Extract the (x, y) coordinate from the center of the cell holding the provided text.  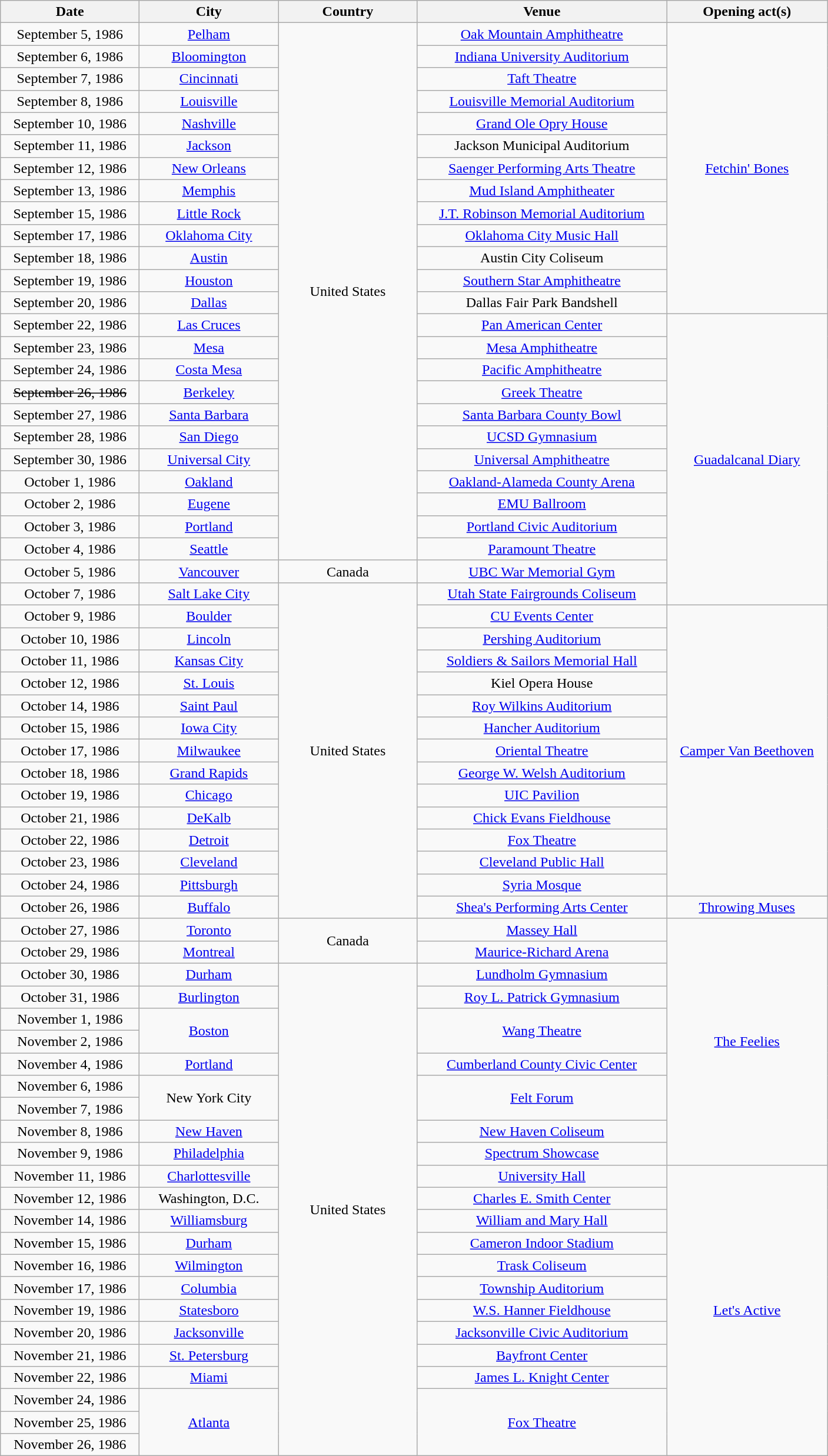
James L. Knight Center (542, 1378)
November 24, 1986 (70, 1400)
October 31, 1986 (70, 997)
Las Cruces (209, 325)
Wang Theatre (542, 1031)
Detroit (209, 840)
Venue (542, 12)
George W. Welsh Auditorium (542, 773)
Statesboro (209, 1310)
November 11, 1986 (70, 1176)
Charles E. Smith Center (542, 1198)
Dallas Fair Park Bandshell (542, 303)
Trask Coliseum (542, 1265)
Mesa Amphitheatre (542, 348)
New York City (209, 1098)
Throwing Muses (747, 907)
Mesa (209, 348)
Universal City (209, 459)
September 12, 1986 (70, 168)
November 6, 1986 (70, 1087)
October 9, 1986 (70, 616)
City (209, 12)
October 27, 1986 (70, 929)
October 17, 1986 (70, 751)
October 26, 1986 (70, 907)
Indiana University Auditorium (542, 56)
Vancouver (209, 571)
University Hall (542, 1176)
Southern Star Amphitheatre (542, 281)
November 15, 1986 (70, 1243)
Cameron Indoor Stadium (542, 1243)
October 4, 1986 (70, 549)
October 30, 1986 (70, 974)
September 13, 1986 (70, 191)
Greek Theatre (542, 392)
Bloomington (209, 56)
October 7, 1986 (70, 594)
Pacific Amphitheatre (542, 370)
September 8, 1986 (70, 101)
Taft Theatre (542, 79)
October 5, 1986 (70, 571)
Austin City Coliseum (542, 258)
Boulder (209, 616)
Paramount Theatre (542, 549)
October 12, 1986 (70, 684)
Dallas (209, 303)
November 16, 1986 (70, 1265)
Roy Wilkins Auditorium (542, 706)
October 11, 1986 (70, 661)
Santa Barbara (209, 415)
Miami (209, 1378)
Saint Paul (209, 706)
Oklahoma City (209, 235)
September 11, 1986 (70, 146)
Burlington (209, 997)
Maurice-Richard Arena (542, 952)
Jacksonville (209, 1332)
November 26, 1986 (70, 1445)
New Haven (209, 1131)
November 22, 1986 (70, 1378)
Jackson (209, 146)
UBC War Memorial Gym (542, 571)
Shea's Performing Arts Center (542, 907)
Bayfront Center (542, 1355)
Grand Ole Opry House (542, 124)
Country (348, 12)
November 19, 1986 (70, 1310)
September 19, 1986 (70, 281)
Kansas City (209, 661)
Pan American Center (542, 325)
November 21, 1986 (70, 1355)
Milwaukee (209, 751)
September 18, 1986 (70, 258)
Lincoln (209, 638)
Oakland (209, 482)
New Haven Coliseum (542, 1131)
Eugene (209, 504)
Syria Mosque (542, 885)
September 10, 1986 (70, 124)
September 17, 1986 (70, 235)
Chicago (209, 795)
November 4, 1986 (70, 1064)
November 1, 1986 (70, 1019)
Felt Forum (542, 1098)
November 12, 1986 (70, 1198)
Salt Lake City (209, 594)
Soldiers & Sailors Memorial Hall (542, 661)
September 24, 1986 (70, 370)
November 17, 1986 (70, 1288)
San Diego (209, 437)
October 23, 1986 (70, 862)
Louisville (209, 101)
W.S. Hanner Fieldhouse (542, 1310)
Hancher Auditorium (542, 728)
September 22, 1986 (70, 325)
October 24, 1986 (70, 885)
Cleveland Public Hall (542, 862)
Jacksonville Civic Auditorium (542, 1332)
Chick Evans Fieldhouse (542, 818)
November 25, 1986 (70, 1422)
Universal Amphitheatre (542, 459)
Grand Rapids (209, 773)
Iowa City (209, 728)
November 8, 1986 (70, 1131)
CU Events Center (542, 616)
October 22, 1986 (70, 840)
September 6, 1986 (70, 56)
Boston (209, 1031)
Opening act(s) (747, 12)
October 15, 1986 (70, 728)
UIC Pavilion (542, 795)
Austin (209, 258)
Let's Active (747, 1311)
September 27, 1986 (70, 415)
November 20, 1986 (70, 1332)
Oriental Theatre (542, 751)
September 23, 1986 (70, 348)
William and Mary Hall (542, 1221)
Spectrum Showcase (542, 1154)
Philadelphia (209, 1154)
Nashville (209, 124)
Oklahoma City Music Hall (542, 235)
Massey Hall (542, 929)
Lundholm Gymnasium (542, 974)
St. Louis (209, 684)
Montreal (209, 952)
Guadalcanal Diary (747, 460)
November 14, 1986 (70, 1221)
Seattle (209, 549)
October 21, 1986 (70, 818)
Roy L. Patrick Gymnasium (542, 997)
Berkeley (209, 392)
Wilmington (209, 1265)
J.T. Robinson Memorial Auditorium (542, 213)
Date (70, 12)
Cleveland (209, 862)
UCSD Gymnasium (542, 437)
October 3, 1986 (70, 527)
St. Petersburg (209, 1355)
October 29, 1986 (70, 952)
Mud Island Amphitheater (542, 191)
September 7, 1986 (70, 79)
Memphis (209, 191)
The Feelies (747, 1041)
October 18, 1986 (70, 773)
Saenger Performing Arts Theatre (542, 168)
September 30, 1986 (70, 459)
New Orleans (209, 168)
EMU Ballroom (542, 504)
September 28, 1986 (70, 437)
Utah State Fairgrounds Coliseum (542, 594)
DeKalb (209, 818)
Oak Mountain Amphitheatre (542, 34)
October 19, 1986 (70, 795)
Houston (209, 281)
September 20, 1986 (70, 303)
Oakland-Alameda County Arena (542, 482)
November 2, 1986 (70, 1042)
September 26, 1986 (70, 392)
Columbia (209, 1288)
Washington, D.C. (209, 1198)
November 9, 1986 (70, 1154)
October 1, 1986 (70, 482)
Township Auditorium (542, 1288)
November 7, 1986 (70, 1109)
September 15, 1986 (70, 213)
October 2, 1986 (70, 504)
Kiel Opera House (542, 684)
Pershing Auditorium (542, 638)
Pelham (209, 34)
Portland Civic Auditorium (542, 527)
Cincinnati (209, 79)
Louisville Memorial Auditorium (542, 101)
Camper Van Beethoven (747, 751)
Williamsburg (209, 1221)
Charlottesville (209, 1176)
Atlanta (209, 1422)
Pittsburgh (209, 885)
September 5, 1986 (70, 34)
Toronto (209, 929)
October 14, 1986 (70, 706)
October 10, 1986 (70, 638)
Santa Barbara County Bowl (542, 415)
Cumberland County Civic Center (542, 1064)
Costa Mesa (209, 370)
Fetchin' Bones (747, 168)
Buffalo (209, 907)
Little Rock (209, 213)
Jackson Municipal Auditorium (542, 146)
